Extract the (X, Y) coordinate from the center of the cell holding the provided text.  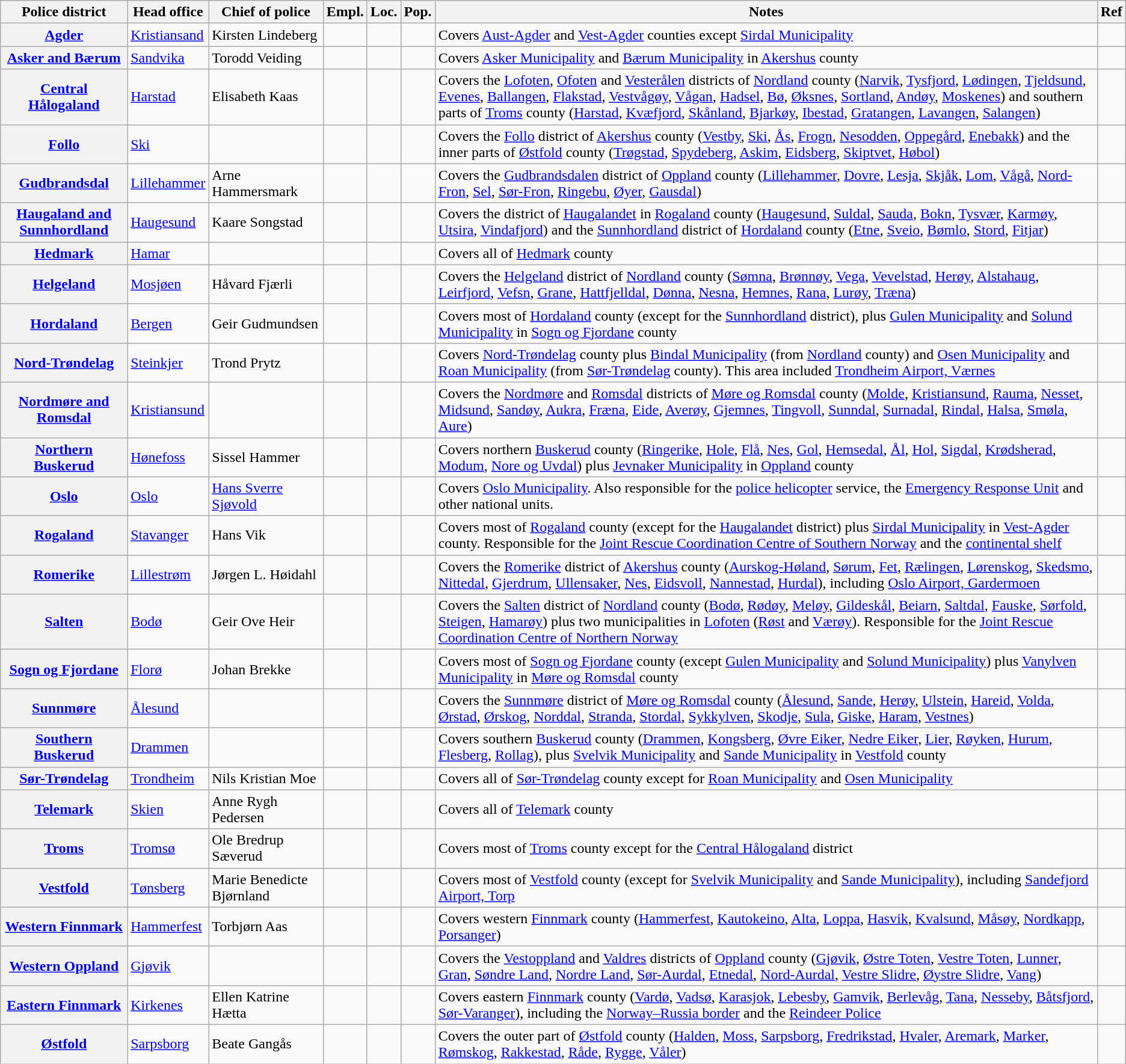
Sogn og Fjordane (64, 669)
Tønsberg (168, 888)
Hamar (168, 253)
Sissel Hammer (266, 457)
Troms (64, 848)
Covers Aust-Agder and Vest-Agder counties except Sirdal Municipality (766, 35)
Head office (168, 12)
Torodd Veiding (266, 58)
Covers all of Sør-Trøndelag county except for Roan Municipality and Osen Municipality (766, 778)
Covers Asker Municipality and Bærum Municipality in Akershus county (766, 58)
Kirkenes (168, 1004)
Western Oppland (64, 966)
Kirsten Lindeberg (266, 35)
Helgeland (64, 284)
Sandvika (168, 58)
Empl. (345, 12)
Covers most of Hordaland county (except for the Sunnhordland district), plus Gulen Municipality and Solund Municipality in Sogn og Fjordane county (766, 324)
Telemark (64, 810)
Ole Bredrup Sæverud (266, 848)
Drammen (168, 747)
Sør-Trøndelag (64, 778)
Hordaland (64, 324)
Trond Prytz (266, 362)
Hans Sverre Sjøvold (266, 497)
Steinkjer (168, 362)
Covers most of Troms county except for the Central Hålogaland district (766, 848)
Beate Gangås (266, 1044)
Gudbrandsdal (64, 183)
Trondheim (168, 778)
Gjøvik (168, 966)
Sunnmøre (64, 709)
Kristiansund (168, 410)
Hammerfest (168, 926)
Haugesund (168, 223)
Covers the Gudbrandsdalen district of Oppland county (Lillehammer, Dovre, Lesja, Skjåk, Lom, Vågå, Nord-Fron, Sel, Sør-Fron, Ringebu, Øyer, Gausdal) (766, 183)
Ski (168, 144)
Elisabeth Kaas (266, 97)
Skien (168, 810)
Ref (1112, 12)
Eastern Finnmark (64, 1004)
Vestfold (64, 888)
Central Hålogaland (64, 97)
Chief of police (266, 12)
Western Finnmark (64, 926)
Follo (64, 144)
Anne Rygh Pedersen (266, 810)
Police district (64, 12)
Covers all of Telemark county (766, 810)
Harstad (168, 97)
Haugaland and Sunnhordland (64, 223)
Håvard Fjærli (266, 284)
Bergen (168, 324)
Nord-Trøndelag (64, 362)
Covers all of Hedmark county (766, 253)
Hønefoss (168, 457)
Tromsø (168, 848)
Sarpsborg (168, 1044)
Notes (766, 12)
Lillehammer (168, 183)
Nils Kristian Moe (266, 778)
Agder (64, 35)
Bodø (168, 622)
Ellen Katrine Hætta (266, 1004)
Hedmark (64, 253)
Jørgen L. Høidahl (266, 575)
Geir Gudmundsen (266, 324)
Covers western Finnmark county (Hammerfest, Kautokeino, Alta, Loppa, Hasvik, Kvalsund, Måsøy, Nordkapp, Porsanger) (766, 926)
Salten (64, 622)
Stavanger (168, 535)
Southern Buskerud (64, 747)
Ålesund (168, 709)
Mosjøen (168, 284)
Covers most of Sogn og Fjordane county (except Gulen Municipality and Solund Municipality) plus Vanylven Municipality in Møre og Romsdal county (766, 669)
Loc. (384, 12)
Northern Buskerud (64, 457)
Pop. (417, 12)
Johan Brekke (266, 669)
Torbjørn Aas (266, 926)
Marie Benedicte Bjørnland (266, 888)
Covers Oslo Municipality. Also responsible for the police helicopter service, the Emergency Response Unit and other national units. (766, 497)
Florø (168, 669)
Asker and Bærum (64, 58)
Kaare Songstad (266, 223)
Nordmøre and Romsdal (64, 410)
Rogaland (64, 535)
Lillestrøm (168, 575)
Romerike (64, 575)
Covers the outer part of Østfold county (Halden, Moss, Sarpsborg, Fredrikstad, Hvaler, Aremark, Marker, Rømskog, Rakkestad, Råde, Rygge, Våler) (766, 1044)
Østfold (64, 1044)
Kristiansand (168, 35)
Covers most of Vestfold county (except for Svelvik Municipality and Sande Municipality), including Sandefjord Airport, Torp (766, 888)
Geir Ove Heir (266, 622)
Arne Hammersmark (266, 183)
Hans Vik (266, 535)
